Identify which cell holds the provided text, then report its [x, y] central coordinate. 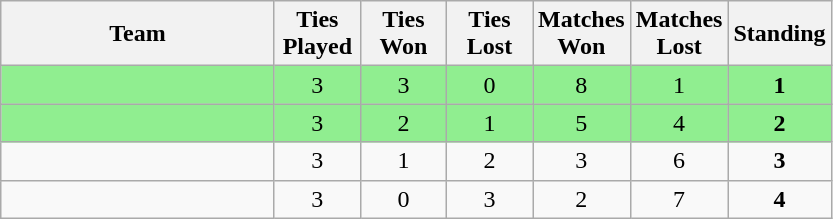
Ties Won [403, 34]
Ties Lost [489, 34]
Standing [780, 34]
8 [581, 85]
Matches Won [581, 34]
7 [679, 199]
5 [581, 123]
Matches Lost [679, 34]
6 [679, 161]
Team [138, 34]
Ties Played [317, 34]
